Return (x, y) of the center of cell containing provided text 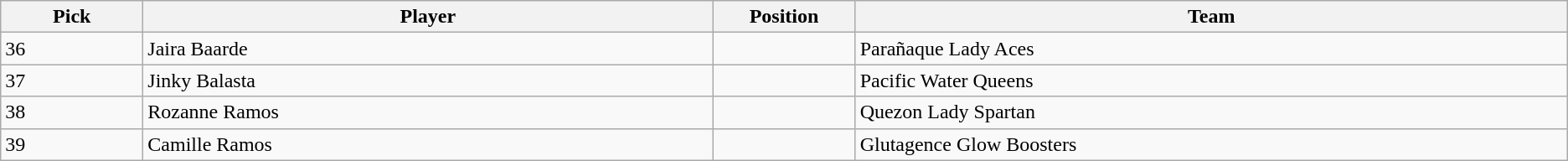
Position (784, 17)
Team (1211, 17)
Jinky Balasta (428, 80)
Rozanne Ramos (428, 112)
Parañaque Lady Aces (1211, 49)
Quezon Lady Spartan (1211, 112)
36 (72, 49)
Player (428, 17)
38 (72, 112)
Jaira Baarde (428, 49)
Pacific Water Queens (1211, 80)
Pick (72, 17)
37 (72, 80)
Glutagence Glow Boosters (1211, 144)
Camille Ramos (428, 144)
39 (72, 144)
